Scan for the cell matching the given text and deliver its [x, y] coordinate at center. 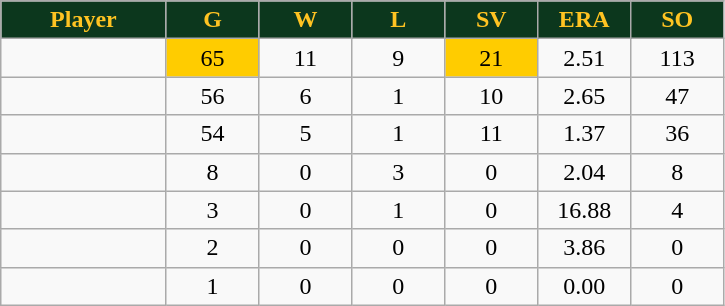
2.04 [584, 172]
3.86 [584, 248]
4 [678, 210]
36 [678, 134]
65 [212, 58]
56 [212, 96]
W [306, 20]
Player [84, 20]
21 [492, 58]
SV [492, 20]
54 [212, 134]
2.65 [584, 96]
10 [492, 96]
0.00 [584, 286]
16.88 [584, 210]
113 [678, 58]
G [212, 20]
2.51 [584, 58]
ERA [584, 20]
5 [306, 134]
2 [212, 248]
6 [306, 96]
L [398, 20]
1.37 [584, 134]
47 [678, 96]
SO [678, 20]
9 [398, 58]
